Scan for the cell matching the given text and deliver its [x, y] coordinate at center. 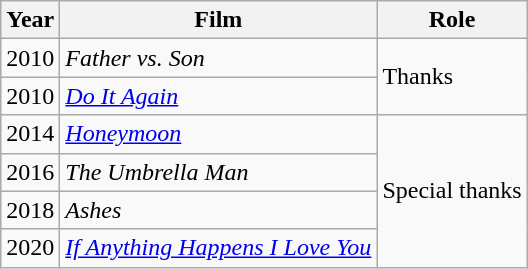
2016 [30, 172]
Do It Again [218, 96]
Year [30, 20]
2014 [30, 134]
Honeymoon [218, 134]
Father vs. Son [218, 58]
2018 [30, 210]
Film [218, 20]
Thanks [452, 77]
The Umbrella Man [218, 172]
Special thanks [452, 191]
If Anything Happens I Love You [218, 248]
Role [452, 20]
2020 [30, 248]
Ashes [218, 210]
